Output the (X, Y) coordinate of the center of the cell containing the given text.  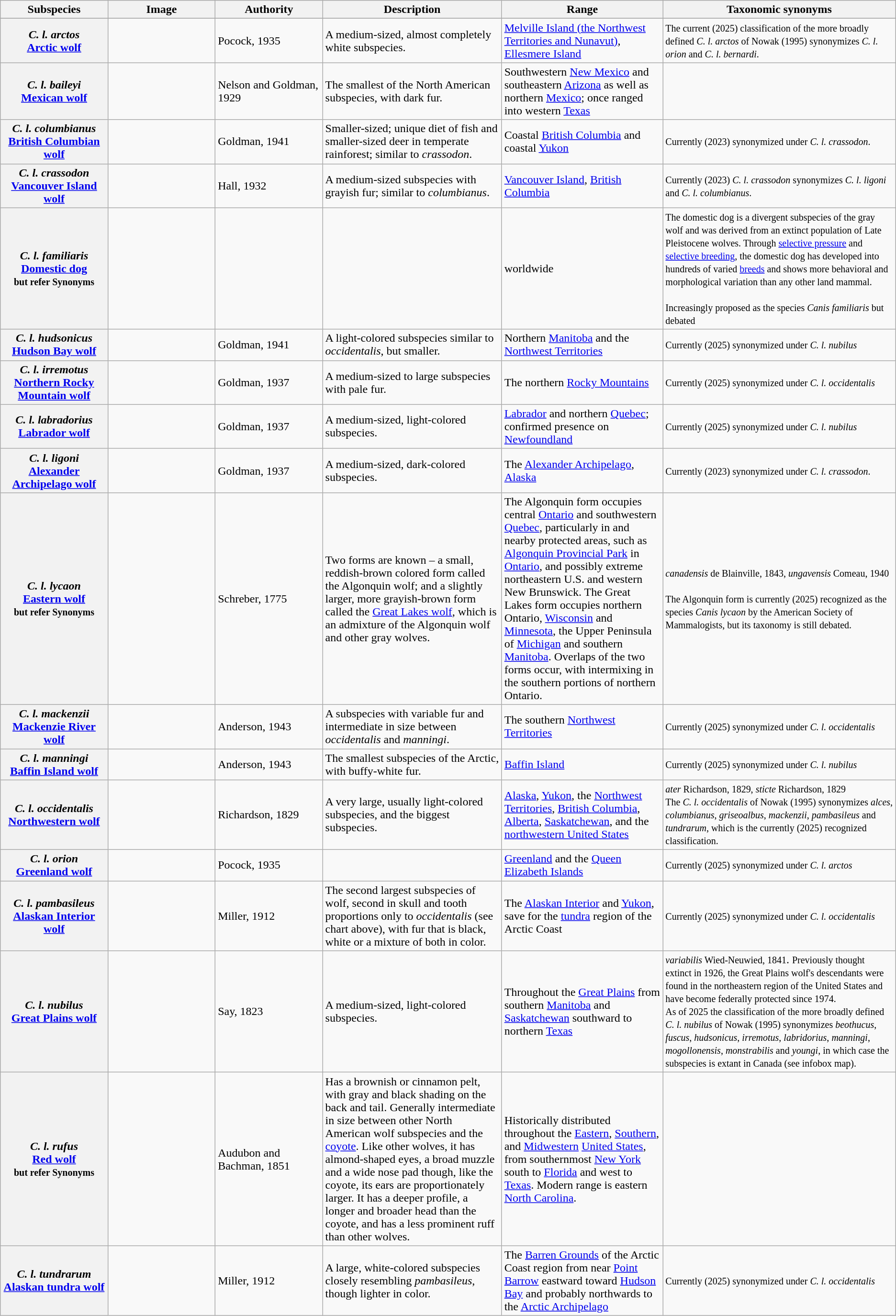
C. l. baileyiMexican wolf (54, 91)
The smallest of the North American subspecies, with dark fur. (412, 91)
Southwestern New Mexico and southeastern Arizona as well as northern Mexico; once ranged into western Texas (582, 91)
Taxonomic synonyms (779, 10)
The current (2025) classification of the more broadly defined C. l. arctos of Nowak (1995) synonymizes C. l. orion and C. l. bernardi. (779, 41)
Range (582, 10)
A very large, usually light-colored subspecies, and the biggest subspecies. (412, 815)
A subspecies with variable fur and intermediate in size between occidentalis and manningi. (412, 726)
C. l. irremotusNorthern Rocky Mountain wolf (54, 382)
C. l. manningiBaffin Island wolf (54, 764)
C. l. lycaonEastern wolfbut refer Synonyms (54, 598)
C. l. rufusRed wolfbut refer Synonyms (54, 1159)
C. l. ligoniAlexander Archipelago wolf (54, 470)
Authority (269, 10)
Currently (2025) synonymized under C. l. arctos (779, 865)
C. l. occidentalisNorthwestern wolf (54, 815)
Greenland and the Queen Elizabeth Islands (582, 865)
The northern Rocky Mountains (582, 382)
The Alaskan Interior and Yukon, save for the tundra region of the Arctic Coast (582, 916)
Throughout the Great Plains from southern Manitoba and Saskatchewan southward to northern Texas (582, 1012)
Subspecies (54, 10)
C. l. arctosArctic wolf (54, 41)
Alaska, Yukon, the Northwest Territories, British Columbia, Alberta, Saskatchewan, and the northwestern United States (582, 815)
Melville Island (the Northwest Territories and Nunavut), Ellesmere Island (582, 41)
Image (161, 10)
Nelson and Goldman, 1929 (269, 91)
C. l. tundrarumAlaskan tundra wolf (54, 1281)
Northern Manitoba and the Northwest Territories (582, 345)
Coastal British Columbia and coastal Yukon (582, 142)
C. l. mackenziiMackenzie River wolf (54, 726)
A medium-sized to large subspecies with pale fur. (412, 382)
The smallest subspecies of the Arctic, with buffy-white fur. (412, 764)
C. l. familiarisDomestic dogbut refer Synonyms (54, 268)
Richardson, 1829 (269, 815)
worldwide (582, 268)
Baffin Island (582, 764)
The Barren Grounds of the Arctic Coast region from near Point Barrow eastward toward Hudson Bay and probably northwards to the Arctic Archipelago (582, 1281)
C. l. orionGreenland wolf (54, 865)
Labrador and northern Quebec; confirmed presence on Newfoundland (582, 426)
C. l. crassodonVancouver Island wolf (54, 186)
C. l. nubilusGreat Plains wolf (54, 1012)
A medium-sized subspecies with grayish fur; similar to columbianus. (412, 186)
Hall, 1932 (269, 186)
Audubon and Bachman, 1851 (269, 1159)
Description (412, 10)
Schreber, 1775 (269, 598)
C. l. pambasileusAlaskan Interior wolf (54, 916)
C. l. labradoriusLabrador wolf (54, 426)
C. l. columbianusBritish Columbian wolf (54, 142)
Say, 1823 (269, 1012)
A light-colored subspecies similar to occidentalis, but smaller. (412, 345)
A medium-sized, almost completely white subspecies. (412, 41)
The Alexander Archipelago, Alaska (582, 470)
Vancouver Island, British Columbia (582, 186)
A large, white-colored subspecies closely resembling pambasileus, though lighter in color. (412, 1281)
C. l. hudsonicusHudson Bay wolf (54, 345)
Smaller-sized; unique diet of fish and smaller-sized deer in temperate rainforest; similar to crassodon. (412, 142)
A medium-sized, dark-colored subspecies. (412, 470)
Currently (2023) C. l. crassodon synonymizes C. l. ligoni and C. l. columbianus. (779, 186)
The southern Northwest Territories (582, 726)
